From the cell containing the given text, extract its center point as [X, Y] coordinate. 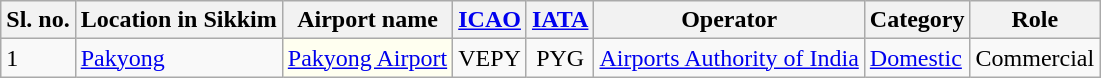
VEPY [490, 58]
ICAO [490, 20]
Airport name [367, 20]
Category [917, 20]
IATA [560, 20]
Commercial [1035, 58]
Pakyong [178, 58]
Pakyong Airport [367, 58]
Airports Authority of India [729, 58]
Location in Sikkim [178, 20]
1 [38, 58]
PYG [560, 58]
Domestic [917, 58]
Operator [729, 20]
Role [1035, 20]
Sl. no. [38, 20]
